Search for the cell housing the specified text and yield its (x, y) center coordinate. 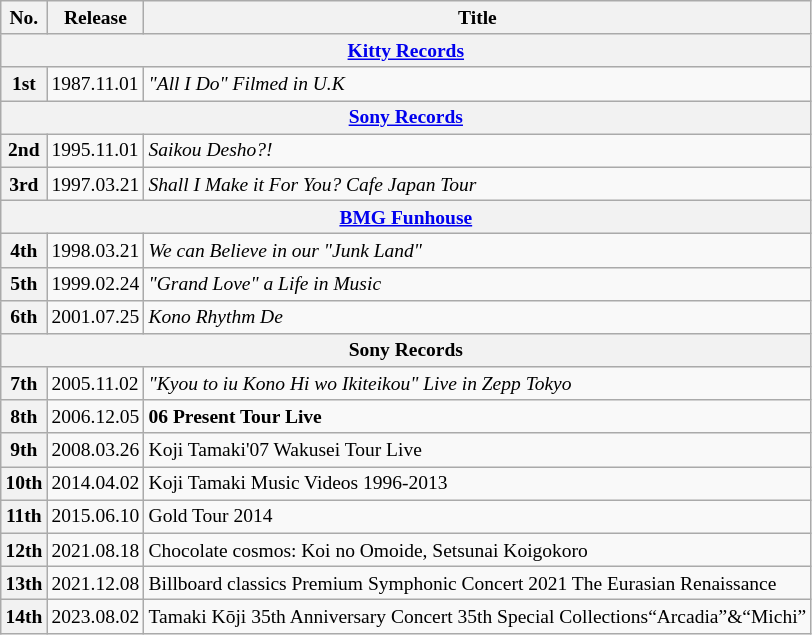
06 Present Tour Live (478, 416)
No. (24, 18)
2005.11.02 (96, 384)
Release (96, 18)
2023.08.02 (96, 616)
Kitty Records (406, 50)
"Grand Love" a Life in Music (478, 284)
14th (24, 616)
2014.04.02 (96, 484)
4th (24, 250)
13th (24, 584)
Koji Tamaki Music Videos 1996-2013 (478, 484)
2006.12.05 (96, 416)
1st (24, 84)
Shall I Make it For You? Cafe Japan Tour (478, 184)
12th (24, 550)
2021.12.08 (96, 584)
1987.11.01 (96, 84)
Title (478, 18)
6th (24, 316)
7th (24, 384)
Tamaki Kōji 35th Anniversary Concert 35th Special Collections“Arcadia”&“Michi” (478, 616)
1997.03.21 (96, 184)
2008.03.26 (96, 450)
2015.06.10 (96, 516)
Kono Rhythm De (478, 316)
2001.07.25 (96, 316)
"Kyou to iu Kono Hi wo Ikiteikou" Live in Zepp Tokyo (478, 384)
10th (24, 484)
Billboard classics Premium Symphonic Concert 2021 The Eurasian Renaissance (478, 584)
BMG Funhouse (406, 216)
Saikou Desho?! (478, 150)
1995.11.01 (96, 150)
5th (24, 284)
Gold Tour 2014 (478, 516)
1999.02.24 (96, 284)
1998.03.21 (96, 250)
2021.08.18 (96, 550)
9th (24, 450)
8th (24, 416)
Koji Tamaki'07 Wakusei Tour Live (478, 450)
Chocolate cosmos: Koi no Omoide, Setsunai Koigokoro (478, 550)
11th (24, 516)
We can Believe in our "Junk Land" (478, 250)
"All I Do" Filmed in U.K (478, 84)
3rd (24, 184)
2nd (24, 150)
